Output the (X, Y) coordinate of the center of the cell containing the given text.  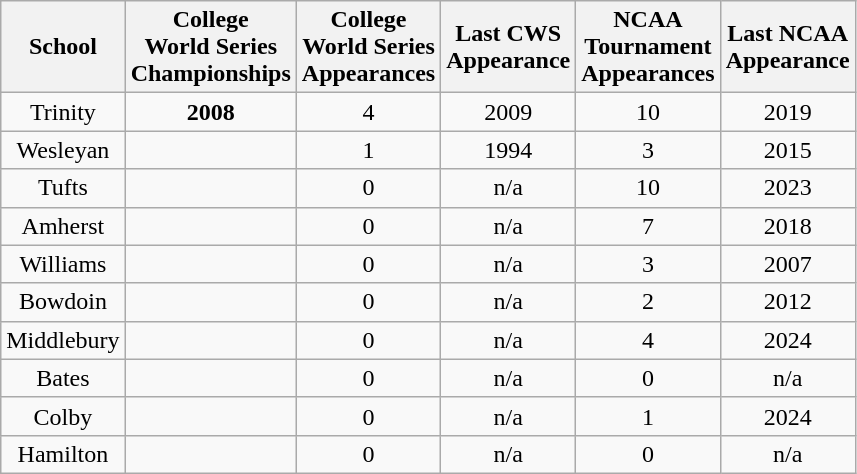
2018 (788, 226)
2012 (788, 302)
Hamilton (63, 454)
2019 (788, 112)
Last CWSAppearance (508, 47)
NCAATournamentAppearances (648, 47)
2008 (210, 112)
Trinity (63, 112)
2015 (788, 150)
Tufts (63, 188)
Middlebury (63, 340)
Bates (63, 378)
Wesleyan (63, 150)
2023 (788, 188)
Last NCAAAppearance (788, 47)
2007 (788, 264)
2 (648, 302)
Amherst (63, 226)
CollegeWorld SeriesAppearances (368, 47)
Williams (63, 264)
Bowdoin (63, 302)
1994 (508, 150)
2009 (508, 112)
Colby (63, 416)
School (63, 47)
7 (648, 226)
CollegeWorld SeriesChampionships (210, 47)
